Return the [X, Y] coordinate for the center point of the cell that contains the specified text.  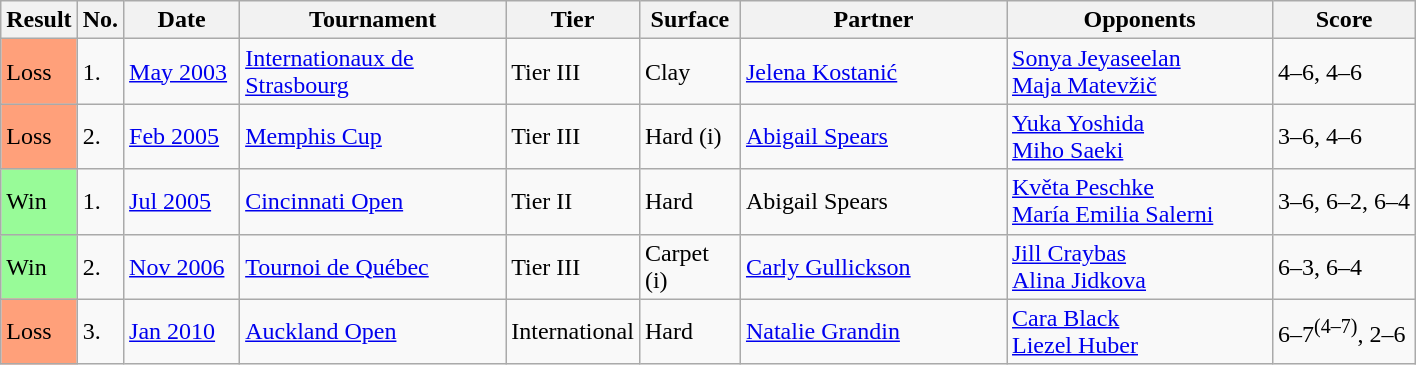
3. [100, 332]
6–7(4–7), 2–6 [1344, 332]
May 2003 [182, 72]
Opponents [1139, 20]
Partner [873, 20]
3–6, 6–2, 6–4 [1344, 202]
Surface [690, 20]
No. [100, 20]
Tournament [373, 20]
Tier II [573, 202]
Natalie Grandin [873, 332]
Feb 2005 [182, 136]
Jul 2005 [182, 202]
Carly Gullickson [873, 266]
Tournoi de Québec [373, 266]
Internationaux de Strasbourg [373, 72]
Memphis Cup [373, 136]
Jill Craybas Alina Jidkova [1139, 266]
Květa Peschke María Emilia Salerni [1139, 202]
Cara Black Liezel Huber [1139, 332]
Carpet (i) [690, 266]
3–6, 4–6 [1344, 136]
Clay [690, 72]
Nov 2006 [182, 266]
Sonya Jeyaseelan Maja Matevžič [1139, 72]
Cincinnati Open [373, 202]
International [573, 332]
Result [39, 20]
Hard (i) [690, 136]
Date [182, 20]
Jelena Kostanić [873, 72]
Score [1344, 20]
Auckland Open [373, 332]
Yuka Yoshida Miho Saeki [1139, 136]
Tier [573, 20]
Jan 2010 [182, 332]
4–6, 4–6 [1344, 72]
6–3, 6–4 [1344, 266]
